From the cell containing the given text, extract its center point as [x, y] coordinate. 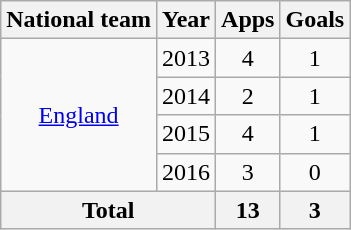
Year [186, 20]
13 [248, 210]
2016 [186, 172]
National team [79, 20]
2013 [186, 58]
2015 [186, 134]
2014 [186, 96]
England [79, 115]
0 [315, 172]
Total [108, 210]
Apps [248, 20]
2 [248, 96]
Goals [315, 20]
